Locate the cell with the specified text and output its (X, Y) center coordinate. 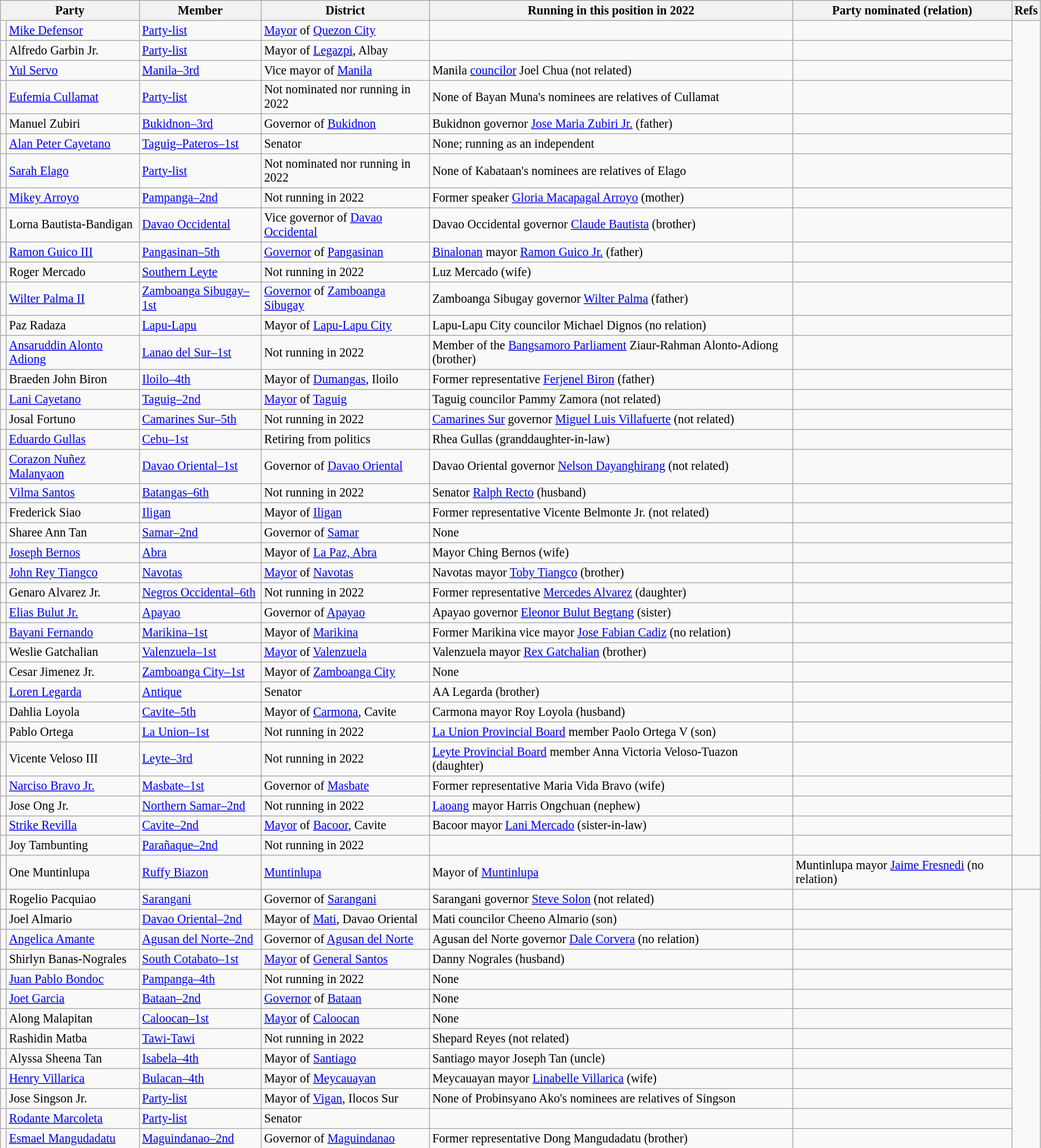
Jose Ong Jr. (73, 805)
Mayor of La Paz, Abra (346, 553)
Antique (201, 692)
Governor of Zamboanga Sibugay (346, 299)
Refs (1026, 10)
Cesar Jimenez Jr. (73, 672)
Joel Almario (73, 919)
Apayao (201, 613)
Governor of Bataan (346, 999)
Davao Oriental–1st (201, 465)
Negros Occidental–6th (201, 593)
Mike Defensor (73, 30)
Mayor of Bacoor, Cavite (346, 825)
Eduardo Gullas (73, 439)
Yul Servo (73, 70)
Manila–3rd (201, 70)
None of Kabataan's nominees are relatives of Elago (611, 171)
Northern Samar–2nd (201, 805)
Camarines Sur–5th (201, 419)
Mayor of Navotas (346, 573)
Mayor of Santiago (346, 1059)
Elias Bulut Jr. (73, 613)
Ruffy Biazon (201, 872)
Iligan (201, 513)
Leyte Provincial Board member Anna Victoria Veloso-Tuazon (daughter) (611, 759)
Bukidnon–3rd (201, 124)
Pablo Ortega (73, 731)
Agusan del Norte–2nd (201, 939)
Vilma Santos (73, 493)
Ansaruddin Alonto Adiong (73, 352)
Alan Peter Cayetano (73, 144)
Roger Mercado (73, 272)
Party (70, 10)
Mayor of Muntinlupa (611, 872)
Taguig–Pateros–1st (201, 144)
Manuel Zubiri (73, 124)
Lanao del Sur–1st (201, 352)
Taguig councilor Pammy Zamora (not related) (611, 399)
Luz Mercado (wife) (611, 272)
Sharee Ann Tan (73, 533)
Governor of Davao Oriental (346, 465)
Alfredo Garbin Jr. (73, 50)
District (346, 10)
None of Probinsyano Ako's nominees are relatives of Singson (611, 1098)
Lorna Bautista-Bandigan (73, 224)
Ramon Guico III (73, 252)
Vice governor of Davao Occidental (346, 224)
Mayor of Vigan, Ilocos Sur (346, 1098)
La Union Provincial Board member Paolo Ortega V (son) (611, 731)
Lapu-Lapu City councilor Michael Dignos (no relation) (611, 325)
Valenzuela–1st (201, 652)
Lapu-Lapu (201, 325)
Esmael Mangudadatu (73, 1138)
Mayor of Iligan (346, 513)
Shirlyn Banas-Nograles (73, 959)
Caloocan–1st (201, 1019)
Davao Oriental–2nd (201, 919)
Governor of Agusan del Norte (346, 939)
Camarines Sur governor Miguel Luis Villafuerte (not related) (611, 419)
Wilter Palma II (73, 299)
Zamboanga Sibugay governor Wilter Palma (father) (611, 299)
Taguig–2nd (201, 399)
Shepard Reyes (not related) (611, 1039)
Mayor of General Santos (346, 959)
Mayor of Caloocan (346, 1019)
Joseph Bernos (73, 553)
Cebu–1st (201, 439)
Zamboanga Sibugay–1st (201, 299)
Rogelio Pacquiao (73, 899)
Mayor of Legazpi, Albay (346, 50)
Member (201, 10)
None; running as an independent (611, 144)
Isabela–4th (201, 1059)
Mayor of Marikina (346, 632)
Joet Garcia (73, 999)
Strike Revilla (73, 825)
Danny Nograles (husband) (611, 959)
Parañaque–2nd (201, 845)
Batangas–6th (201, 493)
Southern Leyte (201, 272)
AA Legarda (brother) (611, 692)
Bataan–2nd (201, 999)
Former representative Maria Vida Bravo (wife) (611, 786)
Pangasinan–5th (201, 252)
Juan Pablo Bondoc (73, 979)
Mayor of Zamboanga City (346, 672)
Mayor of Mati, Davao Oriental (346, 919)
Navotas (201, 573)
Vice mayor of Manila (346, 70)
Jose Singson Jr. (73, 1098)
Braeden John Biron (73, 379)
Valenzuela mayor Rex Gatchalian (brother) (611, 652)
Rodante Marcoleta (73, 1118)
Former speaker Gloria Macapagal Arroyo (mother) (611, 198)
Eufemia Cullamat (73, 97)
Mayor of Valenzuela (346, 652)
Governor of Maguindanao (346, 1138)
Along Malapitan (73, 1019)
Tawi-Tawi (201, 1039)
Bulacan–4th (201, 1078)
Henry Villarica (73, 1078)
Josal Fortuno (73, 419)
Maguindanao–2nd (201, 1138)
Loren Legarda (73, 692)
Mayor of Meycauayan (346, 1078)
Mati councilor Cheeno Almario (son) (611, 919)
Mayor of Dumangas, Iloilo (346, 379)
Weslie Gatchalian (73, 652)
Binalonan mayor Ramon Guico Jr. (father) (611, 252)
Governor of Samar (346, 533)
Davao Occidental (201, 224)
Apayao governor Eleonor Bulut Begtang (sister) (611, 613)
Carmona mayor Roy Loyola (husband) (611, 712)
Mayor of Lapu-Lapu City (346, 325)
Paz Radaza (73, 325)
Rashidin Matba (73, 1039)
One Muntinlupa (73, 872)
Laoang mayor Harris Ongchuan (nephew) (611, 805)
Pampanga–4th (201, 979)
Santiago mayor Joseph Tan (uncle) (611, 1059)
Narciso Bravo Jr. (73, 786)
Samar–2nd (201, 533)
Sarangani (201, 899)
Governor of Bukidnon (346, 124)
Marikina–1st (201, 632)
Sarah Elago (73, 171)
Frederick Siao (73, 513)
Davao Occidental governor Claude Bautista (brother) (611, 224)
Bukidnon governor Jose Maria Zubiri Jr. (father) (611, 124)
Cavite–2nd (201, 825)
Corazon Nuñez Malanyaon (73, 465)
Former representative Dong Mangudadatu (brother) (611, 1138)
Meycauayan mayor Linabelle Villarica (wife) (611, 1078)
Dahlia Loyola (73, 712)
Mayor of Quezon City (346, 30)
Iloilo–4th (201, 379)
South Cotabato–1st (201, 959)
Rhea Gullas (granddaughter-in-law) (611, 439)
Retiring from politics (346, 439)
Former representative Vicente Belmonte Jr. (not related) (611, 513)
Mikey Arroyo (73, 198)
Former representative Mercedes Alvarez (daughter) (611, 593)
Masbate–1st (201, 786)
Muntinlupa mayor Jaime Fresnedi (no relation) (902, 872)
Zamboanga City–1st (201, 672)
Mayor of Carmona, Cavite (346, 712)
Former Marikina vice mayor Jose Fabian Cadiz (no relation) (611, 632)
Mayor Ching Bernos (wife) (611, 553)
Former representative Ferjenel Biron (father) (611, 379)
Governor of Sarangani (346, 899)
Vicente Veloso III (73, 759)
Governor of Masbate (346, 786)
Bacoor mayor Lani Mercado (sister-in-law) (611, 825)
Navotas mayor Toby Tiangco (brother) (611, 573)
Abra (201, 553)
Governor of Pangasinan (346, 252)
Muntinlupa (346, 872)
Cavite–5th (201, 712)
Manila councilor Joel Chua (not related) (611, 70)
Governor of Apayao (346, 613)
Mayor of Taguig (346, 399)
Angelica Amante (73, 939)
Member of the Bangsamoro Parliament Ziaur-Rahman Alonto-Adiong (brother) (611, 352)
Alyssa Sheena Tan (73, 1059)
Running in this position in 2022 (611, 10)
La Union–1st (201, 731)
Pampanga–2nd (201, 198)
Agusan del Norte governor Dale Corvera (no relation) (611, 939)
Davao Oriental governor Nelson Dayanghirang (not related) (611, 465)
Sarangani governor Steve Solon (not related) (611, 899)
None of Bayan Muna's nominees are relatives of Cullamat (611, 97)
Lani Cayetano (73, 399)
Senator Ralph Recto (husband) (611, 493)
Bayani Fernando (73, 632)
Genaro Alvarez Jr. (73, 593)
Party nominated (relation) (902, 10)
John Rey Tiangco (73, 573)
Joy Tambunting (73, 845)
Leyte–3rd (201, 759)
